Capture the cell that displays the provided text and extract its (x, y) central coordinate. 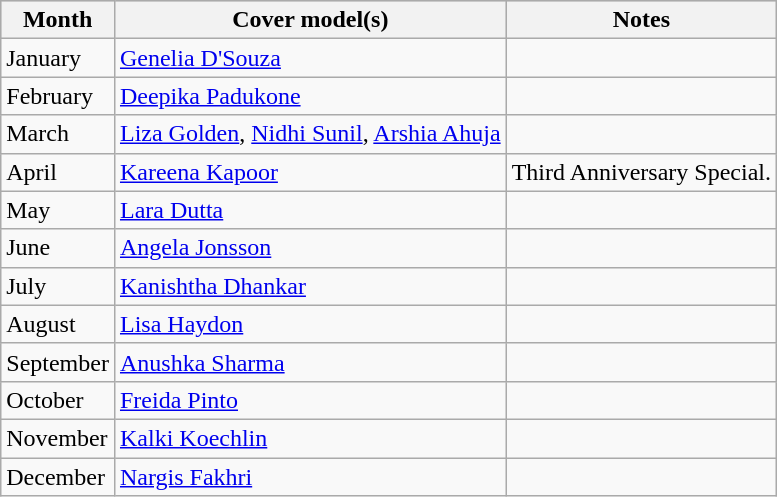
June (58, 248)
Liza Golden, Nidhi Sunil, Arshia Ahuja (310, 134)
February (58, 96)
December (58, 477)
January (58, 58)
Month (58, 20)
November (58, 438)
July (58, 286)
March (58, 134)
Kareena Kapoor (310, 172)
Lara Dutta (310, 210)
Notes (641, 20)
April (58, 172)
Cover model(s) (310, 20)
October (58, 400)
September (58, 362)
Anushka Sharma (310, 362)
August (58, 324)
Freida Pinto (310, 400)
Genelia D'Souza (310, 58)
Third Anniversary Special. (641, 172)
Nargis Fakhri (310, 477)
Angela Jonsson (310, 248)
Kanishtha Dhankar (310, 286)
Lisa Haydon (310, 324)
May (58, 210)
Deepika Padukone (310, 96)
Kalki Koechlin (310, 438)
